Extract the (x, y) coordinate from the center of the cell holding the provided text.  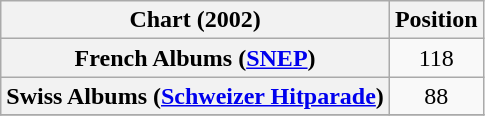
Chart (2002) (196, 20)
Position (436, 20)
Swiss Albums (Schweizer Hitparade) (196, 96)
88 (436, 96)
French Albums (SNEP) (196, 58)
118 (436, 58)
